Determine the [x, y] coordinate at the center of the cell enclosing the given text.  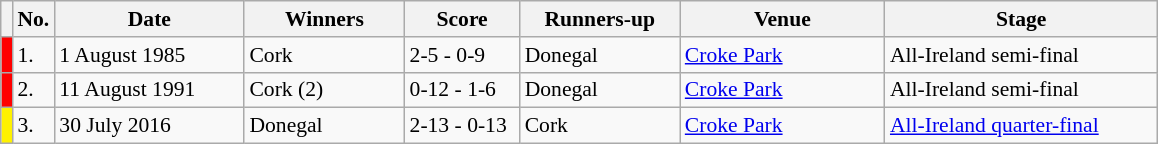
2. [33, 90]
3. [33, 126]
Date [149, 19]
11 August 1991 [149, 90]
1 August 1985 [149, 55]
0-12 - 1-6 [462, 90]
2-13 - 0-13 [462, 126]
2-5 - 0-9 [462, 55]
All-Ireland quarter-final [1022, 126]
Score [462, 19]
1. [33, 55]
Venue [782, 19]
Runners-up [600, 19]
30 July 2016 [149, 126]
Winners [324, 19]
Cork (2) [324, 90]
Stage [1022, 19]
No. [33, 19]
